Output the (X, Y) coordinate of the center of the cell containing the given text.  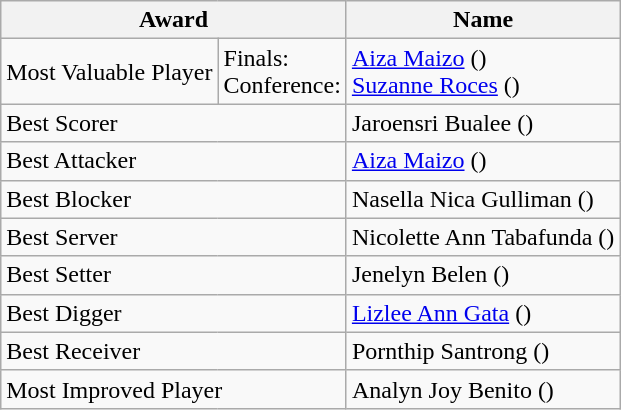
Best Receiver (174, 351)
Finals:Conference: (282, 72)
Most Improved Player (174, 389)
Jaroensri Bualee () (483, 123)
Best Attacker (174, 161)
Pornthip Santrong () (483, 351)
Lizlee Ann Gata () (483, 313)
Jenelyn Belen () (483, 275)
Best Blocker (174, 199)
Best Digger (174, 313)
Nasella Nica Gulliman () (483, 199)
Best Scorer (174, 123)
Award (174, 20)
Aiza Maizo () (483, 161)
Best Server (174, 237)
Nicolette Ann Tabafunda () (483, 237)
Most Valuable Player (110, 72)
Aiza Maizo () Suzanne Roces () (483, 72)
Analyn Joy Benito () (483, 389)
Best Setter (174, 275)
Name (483, 20)
